Search for the cell housing the specified text and yield its [X, Y] center coordinate. 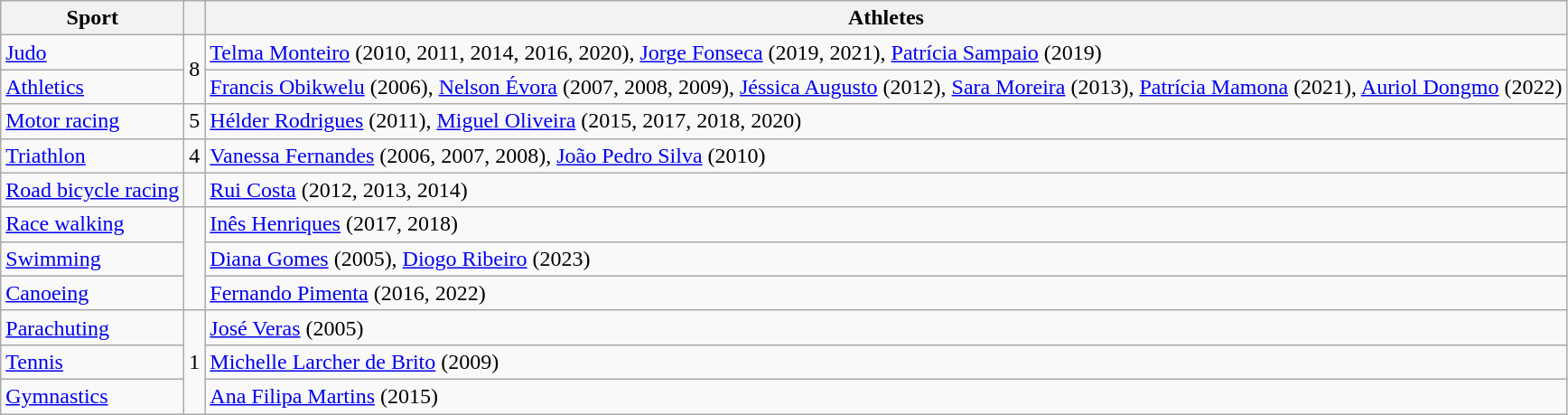
Tennis [92, 362]
Telma Monteiro (2010, 2011, 2014, 2016, 2020), Jorge Fonseca (2019, 2021), Patrícia Sampaio (2019) [886, 52]
José Veras (2005) [886, 327]
Triathlon [92, 156]
Canoeing [92, 293]
5 [195, 121]
Gymnastics [92, 396]
Vanessa Fernandes (2006, 2007, 2008), João Pedro Silva (2010) [886, 156]
Parachuting [92, 327]
4 [195, 156]
Hélder Rodrigues (2011), Miguel Oliveira (2015, 2017, 2018, 2020) [886, 121]
Diana Gomes (2005), Diogo Ribeiro (2023) [886, 259]
Athletes [886, 18]
Athletics [92, 87]
Road bicycle racing [92, 190]
Inês Henriques (2017, 2018) [886, 224]
Motor racing [92, 121]
1 [195, 362]
Fernando Pimenta (2016, 2022) [886, 293]
Judo [92, 52]
Rui Costa (2012, 2013, 2014) [886, 190]
Ana Filipa Martins (2015) [886, 396]
Sport [92, 18]
Race walking [92, 224]
Francis Obikwelu (2006), Nelson Évora (2007, 2008, 2009), Jéssica Augusto (2012), Sara Moreira (2013), Patrícia Mamona (2021), Auriol Dongmo (2022) [886, 87]
8 [195, 70]
Swimming [92, 259]
Michelle Larcher de Brito (2009) [886, 362]
